Return the [X, Y] coordinate for the center point of the cell that contains the specified text.  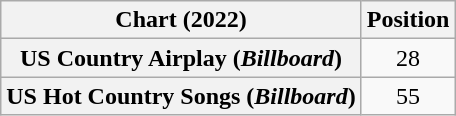
55 [408, 96]
US Country Airplay (Billboard) [181, 58]
US Hot Country Songs (Billboard) [181, 96]
Position [408, 20]
Chart (2022) [181, 20]
28 [408, 58]
